Return [X, Y] of the center of cell containing provided text 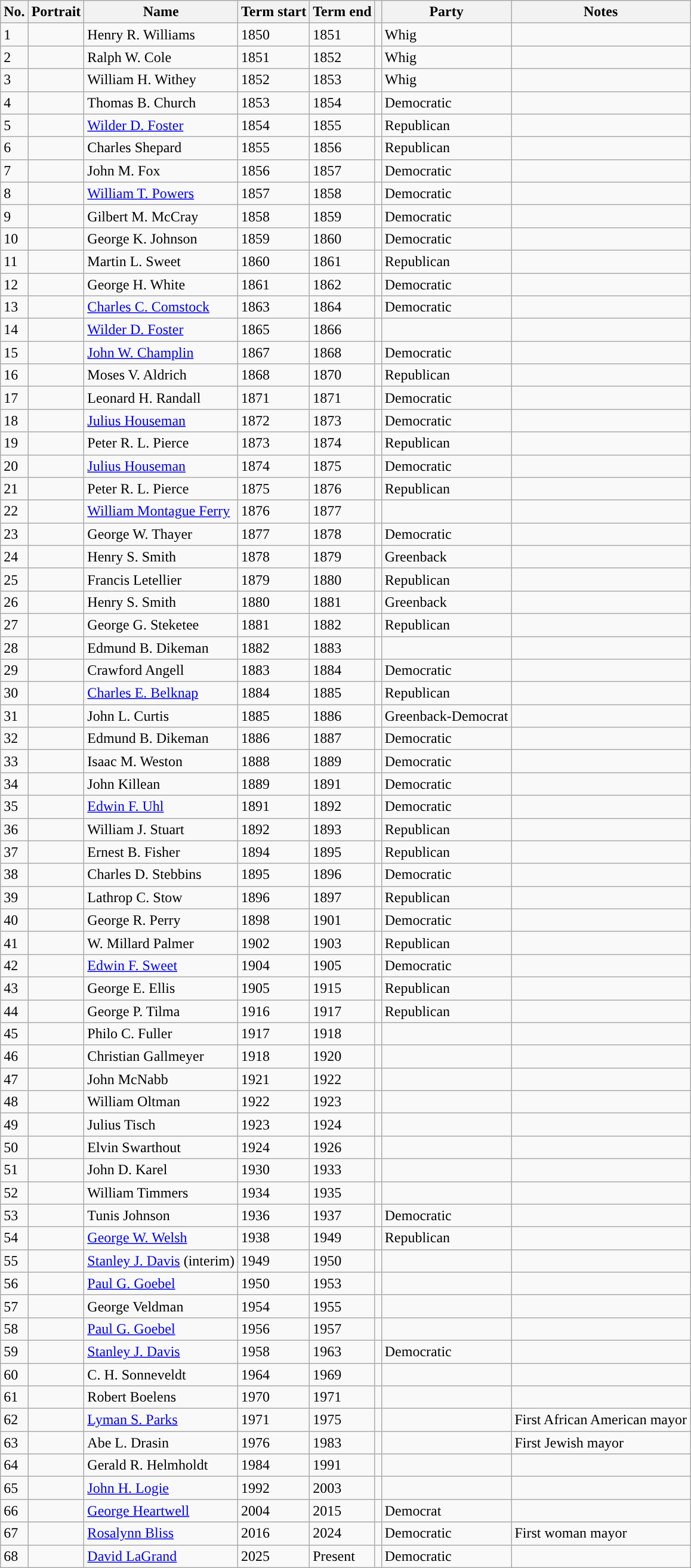
1936 [274, 1215]
Ernest B. Fisher [161, 852]
David LaGrand [161, 1556]
1935 [343, 1193]
Present [343, 1556]
1865 [274, 330]
67 [14, 1533]
37 [14, 852]
1975 [343, 1420]
4 [14, 103]
1958 [274, 1351]
1887 [343, 739]
Philo C. Fuller [161, 1034]
John H. Logie [161, 1488]
2016 [274, 1533]
63 [14, 1443]
42 [14, 965]
64 [14, 1465]
1930 [274, 1170]
Name [161, 12]
Charles E. Belknap [161, 693]
W. Millard Palmer [161, 943]
1866 [343, 330]
1902 [274, 943]
1894 [274, 852]
Henry R. Williams [161, 35]
58 [14, 1329]
61 [14, 1397]
Crawford Angell [161, 671]
19 [14, 443]
Term end [343, 12]
George W. Welsh [161, 1238]
27 [14, 625]
54 [14, 1238]
1901 [343, 920]
1893 [343, 829]
1920 [343, 1057]
1864 [343, 307]
10 [14, 239]
49 [14, 1125]
Greenback-Democrat [446, 716]
57 [14, 1306]
Julius Tisch [161, 1125]
Charles C. Comstock [161, 307]
1937 [343, 1215]
2 [14, 57]
1983 [343, 1443]
1872 [274, 421]
60 [14, 1374]
44 [14, 1011]
William H. Withey [161, 80]
C. H. Sonneveldt [161, 1374]
8 [14, 193]
Gerald R. Helmholdt [161, 1465]
William Oltman [161, 1102]
2003 [343, 1488]
34 [14, 784]
Portrait [56, 12]
George E. Ellis [161, 988]
George P. Tilma [161, 1011]
1976 [274, 1443]
First African American mayor [601, 1420]
Abe L. Drasin [161, 1443]
17 [14, 398]
First Jewish mayor [601, 1443]
2015 [343, 1511]
1888 [274, 761]
36 [14, 829]
1991 [343, 1465]
1934 [274, 1193]
68 [14, 1556]
41 [14, 943]
Charles D. Stebbins [161, 875]
Christian Gallmeyer [161, 1057]
No. [14, 12]
18 [14, 421]
24 [14, 557]
1954 [274, 1306]
38 [14, 875]
Charles Shepard [161, 148]
Martin L. Sweet [161, 261]
1964 [274, 1374]
15 [14, 353]
62 [14, 1420]
Leonard H. Randall [161, 398]
George Veldman [161, 1306]
1992 [274, 1488]
John Killean [161, 784]
1970 [274, 1397]
28 [14, 647]
William Montague Ferry [161, 511]
George H. White [161, 285]
21 [14, 489]
1916 [274, 1011]
1915 [343, 988]
43 [14, 988]
5 [14, 125]
25 [14, 579]
Ralph W. Cole [161, 57]
1 [14, 35]
7 [14, 171]
William T. Powers [161, 193]
George G. Steketee [161, 625]
Robert Boelens [161, 1397]
56 [14, 1283]
John L. Curtis [161, 716]
1963 [343, 1351]
1984 [274, 1465]
Lyman S. Parks [161, 1420]
1863 [274, 307]
Thomas B. Church [161, 103]
52 [14, 1193]
2024 [343, 1533]
11 [14, 261]
Tunis Johnson [161, 1215]
1938 [274, 1238]
53 [14, 1215]
51 [14, 1170]
32 [14, 739]
Rosalynn Bliss [161, 1533]
Moses V. Aldrich [161, 375]
George R. Perry [161, 920]
50 [14, 1147]
65 [14, 1488]
2025 [274, 1556]
12 [14, 285]
66 [14, 1511]
1969 [343, 1374]
1957 [343, 1329]
1933 [343, 1170]
William J. Stuart [161, 829]
6 [14, 148]
George K. Johnson [161, 239]
48 [14, 1102]
Elvin Swarthout [161, 1147]
20 [14, 466]
29 [14, 671]
1862 [343, 285]
Gilbert M. McCray [161, 216]
35 [14, 807]
1955 [343, 1306]
59 [14, 1351]
George W. Thayer [161, 534]
1903 [343, 943]
Lathrop C. Stow [161, 897]
1904 [274, 965]
George Heartwell [161, 1511]
1921 [274, 1079]
Francis Letellier [161, 579]
John McNabb [161, 1079]
30 [14, 693]
26 [14, 602]
3 [14, 80]
47 [14, 1079]
1926 [343, 1147]
Democrat [446, 1511]
22 [14, 511]
1953 [343, 1283]
John D. Karel [161, 1170]
1897 [343, 897]
Notes [601, 12]
1898 [274, 920]
John M. Fox [161, 171]
13 [14, 307]
1956 [274, 1329]
55 [14, 1261]
Party [446, 12]
1850 [274, 35]
39 [14, 897]
33 [14, 761]
Isaac M. Weston [161, 761]
Stanley J. Davis (interim) [161, 1261]
40 [14, 920]
16 [14, 375]
William Timmers [161, 1193]
First woman mayor [601, 1533]
31 [14, 716]
Term start [274, 12]
46 [14, 1057]
1867 [274, 353]
Edwin F. Sweet [161, 965]
45 [14, 1034]
Stanley J. Davis [161, 1351]
2004 [274, 1511]
14 [14, 330]
23 [14, 534]
John W. Champlin [161, 353]
1870 [343, 375]
Edwin F. Uhl [161, 807]
9 [14, 216]
